Capture the cell that displays the provided text and extract its (X, Y) central coordinate. 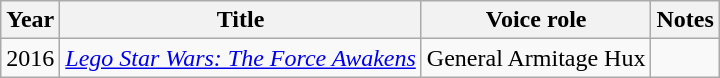
Year (30, 20)
Notes (685, 20)
General Armitage Hux (536, 58)
Title (241, 20)
Voice role (536, 20)
Lego Star Wars: The Force Awakens (241, 58)
2016 (30, 58)
